Scan for the cell matching the given text and deliver its (X, Y) coordinate at center. 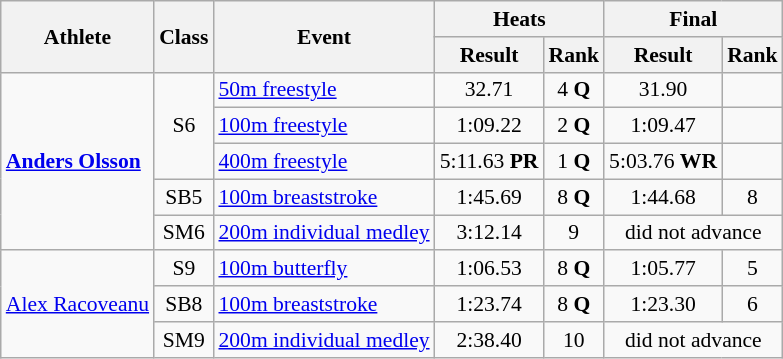
5:03.76 WR (663, 162)
10 (574, 340)
100m butterfly (324, 269)
2 Q (574, 126)
1 Q (574, 162)
Class (184, 36)
1:44.68 (663, 197)
Athlete (78, 36)
100m freestyle (324, 126)
32.71 (490, 90)
Alex Racoveanu (78, 304)
1:23.30 (663, 304)
1:09.47 (663, 126)
5:11.63 PR (490, 162)
31.90 (663, 90)
Anders Olsson (78, 161)
400m freestyle (324, 162)
5 (752, 269)
2:38.40 (490, 340)
1:05.77 (663, 269)
3:12.14 (490, 233)
SB8 (184, 304)
S6 (184, 126)
SM9 (184, 340)
SB5 (184, 197)
Final (694, 19)
Heats (520, 19)
4 Q (574, 90)
8 (752, 197)
50m freestyle (324, 90)
1:09.22 (490, 126)
9 (574, 233)
1:23.74 (490, 304)
1:45.69 (490, 197)
Event (324, 36)
1:06.53 (490, 269)
SM6 (184, 233)
6 (752, 304)
S9 (184, 269)
